Return (x, y) of the center of cell containing provided text 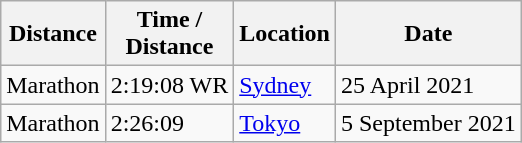
2:19:08 WR (170, 85)
2:26:09 (170, 123)
5 September 2021 (428, 123)
Tokyo (285, 123)
Location (285, 34)
Distance (53, 34)
Sydney (285, 85)
Date (428, 34)
25 April 2021 (428, 85)
Time / Distance (170, 34)
